For the text-containing cell, return its midpoint in [x, y] coordinate format. 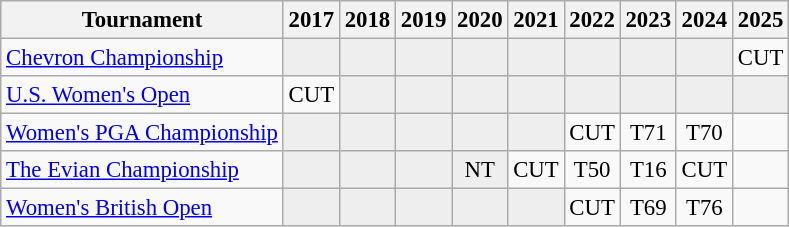
2018 [367, 20]
2021 [536, 20]
2023 [648, 20]
2022 [592, 20]
Women's British Open [142, 208]
2017 [311, 20]
Chevron Championship [142, 58]
T50 [592, 170]
2025 [760, 20]
T70 [704, 133]
T71 [648, 133]
2020 [480, 20]
T76 [704, 208]
2019 [424, 20]
T69 [648, 208]
U.S. Women's Open [142, 95]
NT [480, 170]
2024 [704, 20]
T16 [648, 170]
Tournament [142, 20]
The Evian Championship [142, 170]
Women's PGA Championship [142, 133]
